Output the [x, y] coordinate of the center of the cell containing the given text.  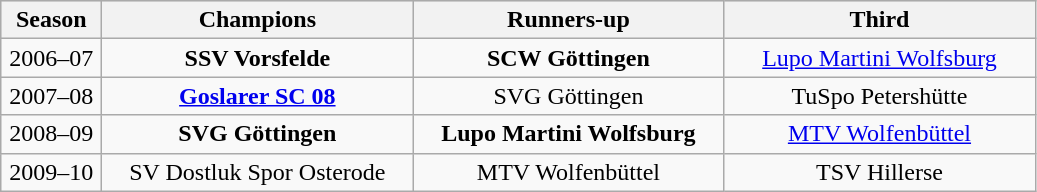
Runners-up [568, 20]
Champions [258, 20]
TSV Hillerse [880, 172]
TuSpo Petershütte [880, 96]
SCW Göttingen [568, 58]
2006–07 [52, 58]
Third [880, 20]
2008–09 [52, 134]
2007–08 [52, 96]
2009–10 [52, 172]
SV Dostluk Spor Osterode [258, 172]
SSV Vorsfelde [258, 58]
Goslarer SC 08 [258, 96]
Season [52, 20]
